Provide the (x, y) coordinate of the cell's center where the given text is located.  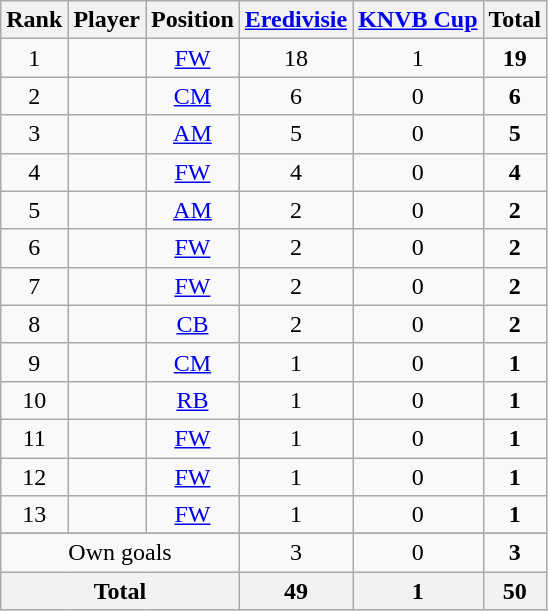
9 (34, 362)
CB (193, 324)
19 (515, 58)
50 (515, 591)
RB (193, 400)
Rank (34, 20)
18 (296, 58)
Player (107, 20)
Position (193, 20)
49 (296, 591)
13 (34, 515)
11 (34, 438)
7 (34, 286)
KNVB Cup (418, 20)
8 (34, 324)
10 (34, 400)
Own goals (120, 553)
12 (34, 477)
Eredivisie (296, 20)
